Identify which cell holds the provided text, then report its [X, Y] central coordinate. 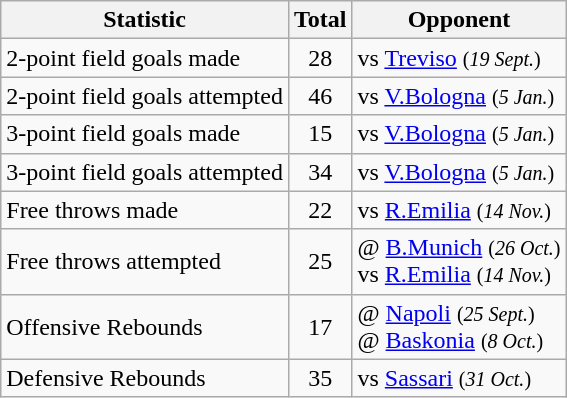
Opponent [459, 20]
28 [320, 58]
Statistic [145, 20]
Offensive Rebounds [145, 326]
3-point field goals made [145, 134]
vs R.Emilia (14 Nov.) [459, 210]
25 [320, 262]
46 [320, 96]
Total [320, 20]
Free throws made [145, 210]
17 [320, 326]
Free throws attempted [145, 262]
2-point field goals attempted [145, 96]
34 [320, 172]
Defensive Rebounds [145, 378]
35 [320, 378]
vs Treviso (19 Sept.) [459, 58]
@ B.Munich (26 Oct.) vs R.Emilia (14 Nov.) [459, 262]
vs Sassari (31 Oct.) [459, 378]
15 [320, 134]
@ Napoli (25 Sept.) @ Baskonia (8 Oct.) [459, 326]
3-point field goals attempted [145, 172]
2-point field goals made [145, 58]
22 [320, 210]
